For the text-containing cell, return its midpoint in [x, y] coordinate format. 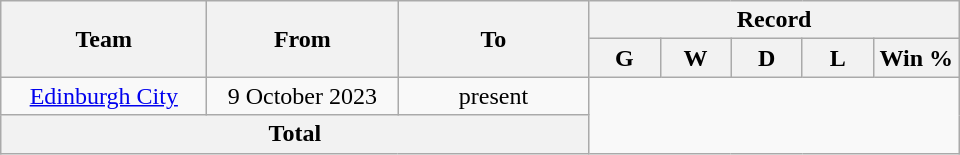
Total [295, 134]
Record [774, 20]
9 October 2023 [302, 96]
present [494, 96]
G [624, 58]
Edinburgh City [104, 96]
L [838, 58]
D [766, 58]
Team [104, 39]
Win % [916, 58]
From [302, 39]
W [696, 58]
To [494, 39]
